From the cell containing the given text, extract its center point as [x, y] coordinate. 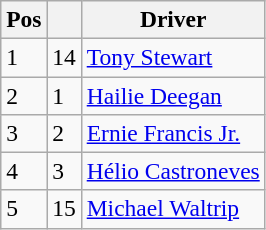
Tony Stewart [173, 57]
Driver [173, 19]
Ernie Francis Jr. [173, 133]
Pos [24, 19]
Hailie Deegan [173, 95]
14 [64, 57]
Hélio Castroneves [173, 171]
15 [64, 209]
Michael Waltrip [173, 209]
5 [24, 209]
4 [24, 171]
